Capture the cell that displays the provided text and extract its [x, y] central coordinate. 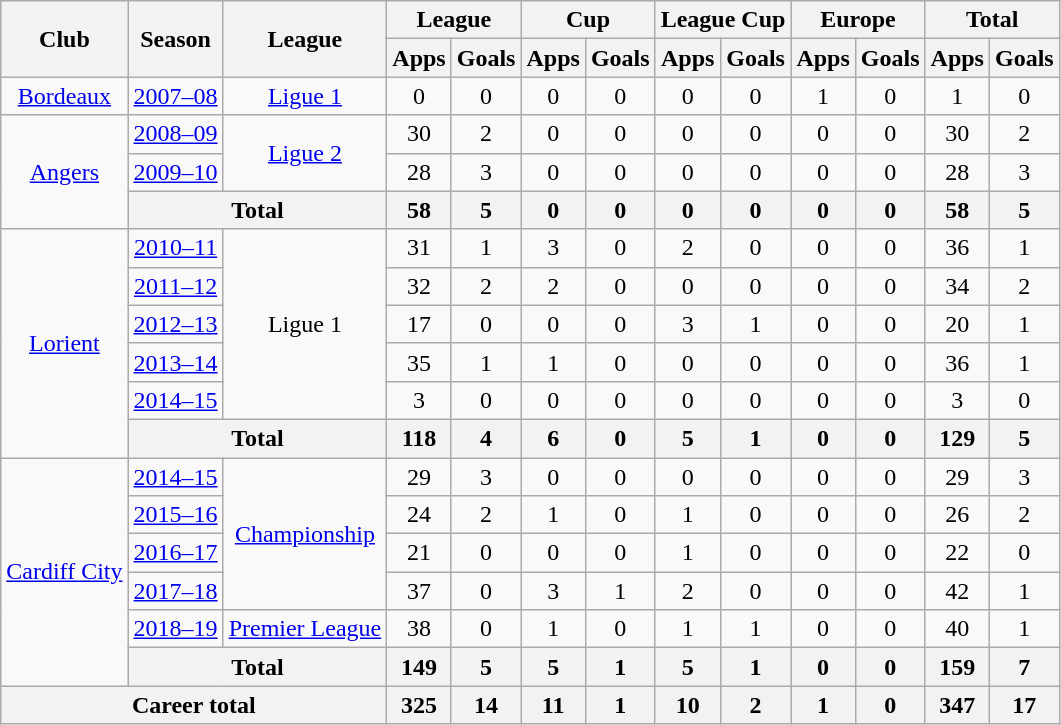
2010–11 [176, 248]
Career total [194, 705]
2013–14 [176, 362]
2016–17 [176, 553]
2015–16 [176, 515]
Cup [588, 20]
2011–12 [176, 286]
4 [486, 438]
2018–19 [176, 629]
11 [553, 705]
Bordeaux [64, 96]
37 [419, 591]
14 [486, 705]
38 [419, 629]
20 [957, 324]
347 [957, 705]
159 [957, 667]
Cardiff City [64, 572]
2009–10 [176, 172]
Ligue 2 [305, 153]
Europe [858, 20]
21 [419, 553]
40 [957, 629]
35 [419, 362]
2007–08 [176, 96]
2017–18 [176, 591]
24 [419, 515]
2008–09 [176, 134]
31 [419, 248]
League Cup [723, 20]
32 [419, 286]
Club [64, 39]
Season [176, 39]
26 [957, 515]
Premier League [305, 629]
34 [957, 286]
2012–13 [176, 324]
10 [688, 705]
118 [419, 438]
42 [957, 591]
7 [1024, 667]
Lorient [64, 343]
6 [553, 438]
22 [957, 553]
325 [419, 705]
Angers [64, 172]
129 [957, 438]
Championship [305, 534]
149 [419, 667]
